Extract the (x, y) coordinate from the center of the cell holding the provided text.  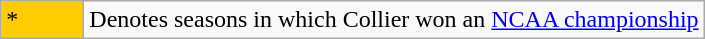
* (42, 20)
Denotes seasons in which Collier won an NCAA championship (394, 20)
